Provide the (x, y) coordinate of the cell's center where the given text is located.  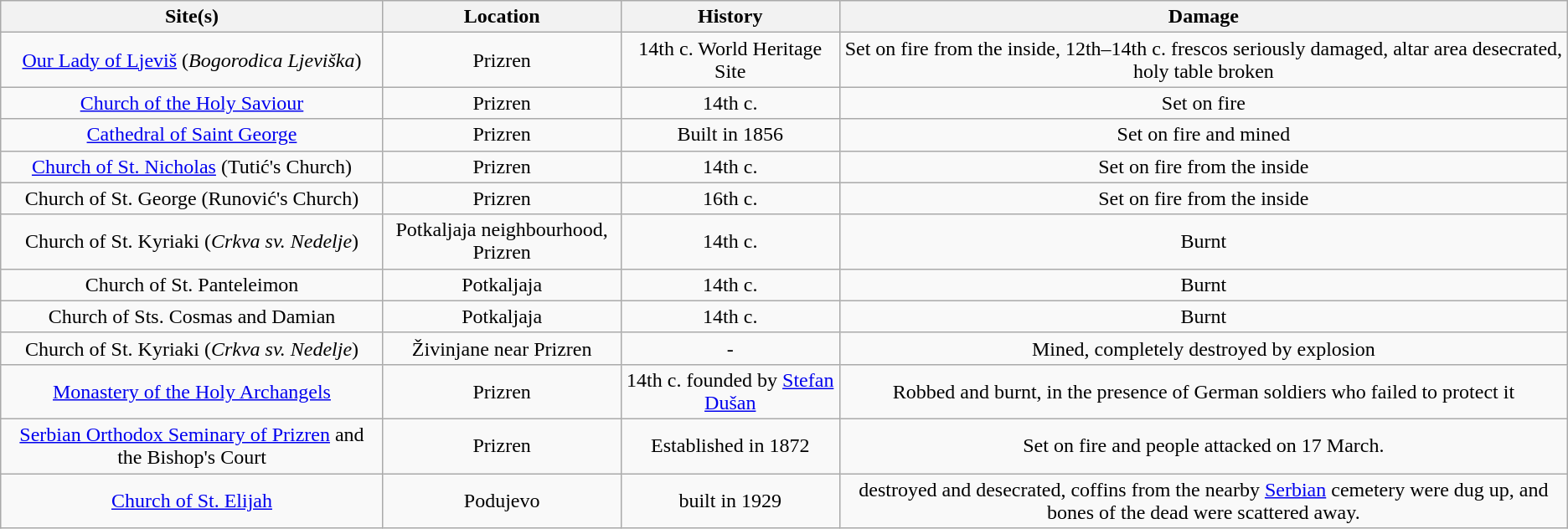
Potkaljaja neighbourhood, Prizren (502, 241)
Podujevo (502, 501)
Set on fire and people attacked on 17 March. (1203, 445)
Živinjane near Prizren (502, 348)
- (730, 348)
Robbed and burnt, in the presence of German soldiers who failed to protect it (1203, 392)
Church of Sts. Cosmas and Damian (192, 316)
Location (502, 17)
Mined, completely destroyed by explosion (1203, 348)
Church of St. Panteleimon (192, 285)
Site(s) (192, 17)
14th c. World Heritage Site (730, 60)
Set on fire and mined (1203, 135)
Built in 1856 (730, 135)
14th c. founded by Stefan Dušan (730, 392)
Monastery of the Holy Archangels (192, 392)
Damage (1203, 17)
destroyed and desecrated, coffins from the nearby Serbian cemetery were dug up, and bones of the dead were scattered away. (1203, 501)
Our Lady of Ljeviš (Bogorodica Ljeviška) (192, 60)
16th c. (730, 198)
Cathedral of Saint George (192, 135)
Set on fire (1203, 103)
Church of the Holy Saviour (192, 103)
Church of St. Nicholas (Tutić's Church) (192, 167)
built in 1929 (730, 501)
Serbian Orthodox Seminary of Prizren and the Bishop's Court (192, 445)
Established in 1872 (730, 445)
Church of St. Elijah (192, 501)
Church of St. George (Runović's Church) (192, 198)
History (730, 17)
Set on fire from the inside, 12th–14th c. frescos seriously damaged, altar area desecrated, holy table broken (1203, 60)
